Locate the cell with the specified text and output its (X, Y) center coordinate. 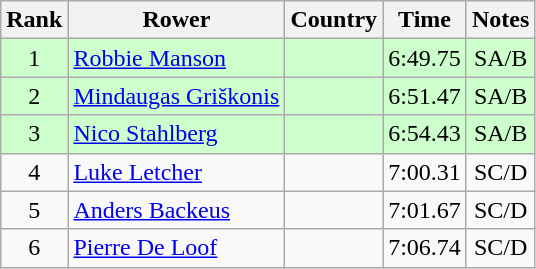
7:00.31 (425, 172)
Pierre De Loof (176, 248)
Rower (176, 20)
Anders Backeus (176, 210)
6:51.47 (425, 96)
6 (34, 248)
7:06.74 (425, 248)
6:49.75 (425, 58)
Country (334, 20)
7:01.67 (425, 210)
Robbie Manson (176, 58)
Time (425, 20)
Luke Letcher (176, 172)
2 (34, 96)
Mindaugas Griškonis (176, 96)
6:54.43 (425, 134)
Notes (500, 20)
Rank (34, 20)
3 (34, 134)
5 (34, 210)
Nico Stahlberg (176, 134)
4 (34, 172)
1 (34, 58)
